Return [x, y] of the center of cell containing provided text 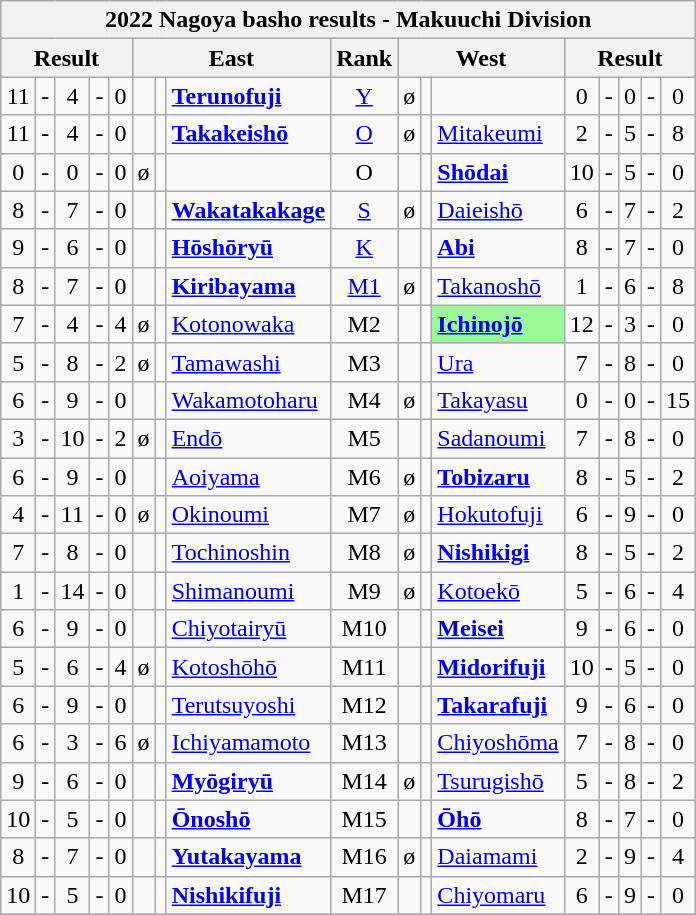
Kiribayama [248, 286]
Wakamotoharu [248, 400]
Chiyoshōma [498, 743]
East [232, 58]
Terutsuyoshi [248, 705]
Aoiyama [248, 477]
M10 [364, 629]
14 [72, 591]
M13 [364, 743]
M11 [364, 667]
Rank [364, 58]
Takarafuji [498, 705]
15 [678, 400]
2022 Nagoya basho results - Makuuchi Division [348, 20]
Nishikifuji [248, 895]
M17 [364, 895]
Ōhō [498, 819]
Yutakayama [248, 857]
M9 [364, 591]
Takakeishō [248, 134]
Shōdai [498, 172]
Shimanoumi [248, 591]
Daieishō [498, 210]
12 [582, 324]
S [364, 210]
M5 [364, 438]
Hōshōryū [248, 248]
K [364, 248]
M4 [364, 400]
Takanoshō [498, 286]
Takayasu [498, 400]
Sadanoumi [498, 438]
M3 [364, 362]
Myōgiryū [248, 781]
Tochinoshin [248, 553]
M15 [364, 819]
M8 [364, 553]
Chiyomaru [498, 895]
Ichiyamamoto [248, 743]
Ichinojō [498, 324]
Tobizaru [498, 477]
M12 [364, 705]
Terunofuji [248, 96]
Mitakeumi [498, 134]
West [482, 58]
Okinoumi [248, 515]
Tamawashi [248, 362]
M6 [364, 477]
Chiyotairyū [248, 629]
Midorifuji [498, 667]
Kotoekō [498, 591]
M16 [364, 857]
Ōnoshō [248, 819]
Abi [498, 248]
Wakatakakage [248, 210]
Tsurugishō [498, 781]
M1 [364, 286]
Y [364, 96]
Nishikigi [498, 553]
M7 [364, 515]
Kotonowaka [248, 324]
Hokutofuji [498, 515]
Daiamami [498, 857]
Endō [248, 438]
Meisei [498, 629]
Ura [498, 362]
Kotoshōhō [248, 667]
M2 [364, 324]
M14 [364, 781]
